For the text-containing cell, return its midpoint in [X, Y] coordinate format. 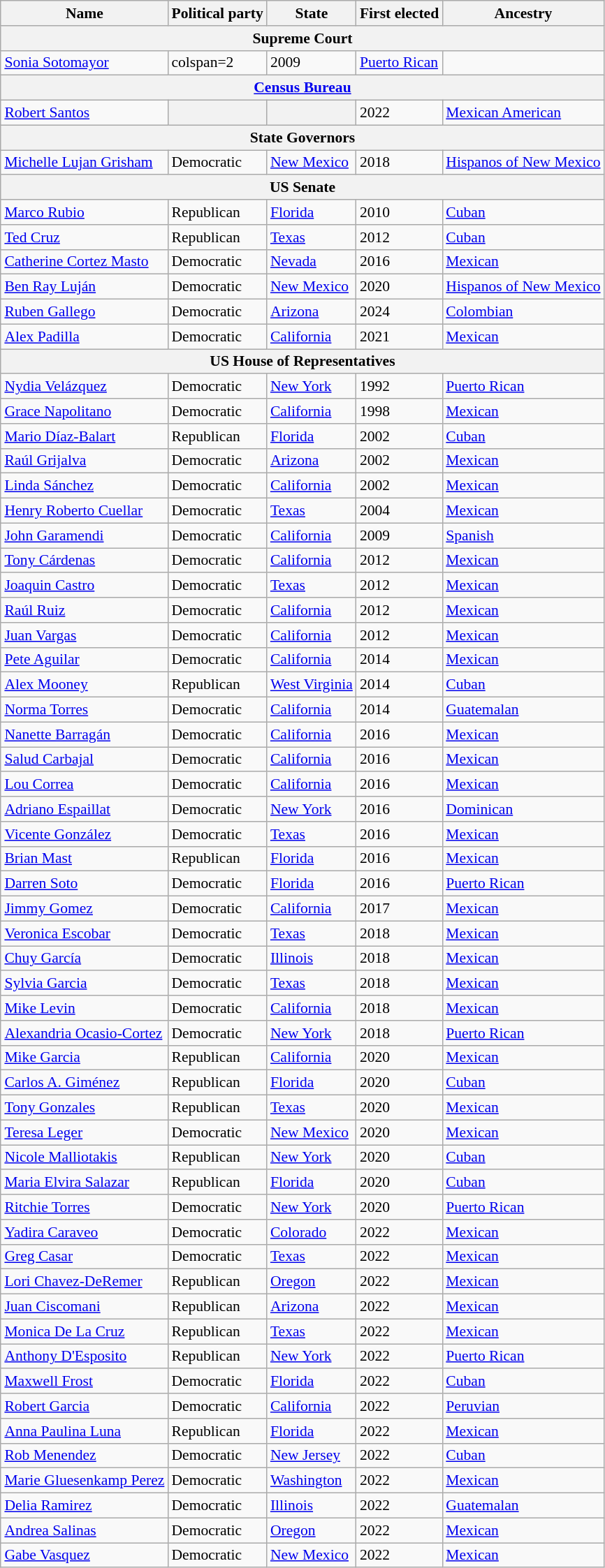
Joaquin Castro [84, 585]
John Garamendi [84, 535]
Mike Levin [84, 1008]
Yadira Caraveo [84, 1232]
Catherine Cortez Masto [84, 262]
2004 [400, 510]
Juan Vargas [84, 635]
New Jersey [312, 1456]
Maxwell Frost [84, 1381]
Ruben Gallego [84, 311]
colspan=2 [217, 63]
2010 [400, 212]
Census Bureau [302, 88]
Greg Casar [84, 1257]
Nevada [312, 262]
Linda Sánchez [84, 486]
Mexican American [523, 112]
Ancestry [523, 13]
Alexandria Ocasio-Cortez [84, 1033]
Ben Ray Luján [84, 287]
Teresa Leger [84, 1132]
Gabe Vasquez [84, 1555]
Mike Garcia [84, 1058]
Adriano Espaillat [84, 809]
Raúl Ruiz [84, 610]
Tony Gonzales [84, 1107]
Veronica Escobar [84, 933]
Norma Torres [84, 709]
US Senate [302, 187]
1992 [400, 386]
Colombian [523, 311]
Vicente González [84, 834]
Jimmy Gomez [84, 908]
Alex Padilla [84, 336]
Lou Correa [84, 784]
State [312, 13]
Nicole Malliotakis [84, 1157]
Delia Ramirez [84, 1505]
Political party [217, 13]
Lori Chavez-DeRemer [84, 1282]
Anna Paulina Luna [84, 1430]
Andrea Salinas [84, 1530]
Darren Soto [84, 884]
Dominican [523, 809]
Nydia Velázquez [84, 386]
Juan Ciscomani [84, 1306]
Monica De La Cruz [84, 1331]
Carlos A. Giménez [84, 1083]
Robert Garcia [84, 1406]
Sonia Sotomayor [84, 63]
2021 [400, 336]
Robert Santos [84, 112]
Nanette Barragán [84, 734]
Alex Mooney [84, 685]
Henry Roberto Cuellar [84, 510]
West Virginia [312, 685]
Colorado [312, 1232]
Name [84, 13]
Grace Napolitano [84, 411]
Salud Carbajal [84, 760]
Washington [312, 1481]
Brian Mast [84, 859]
Rob Menendez [84, 1456]
Peruvian [523, 1406]
State Governors [302, 138]
Ted Cruz [84, 237]
Chuy García [84, 958]
Raúl Grijalva [84, 461]
Marco Rubio [84, 212]
Pete Aguilar [84, 660]
Supreme Court [302, 38]
2024 [400, 311]
US House of Representatives [302, 362]
Maria Elvira Salazar [84, 1182]
Tony Cárdenas [84, 560]
Marie Gluesenkamp Perez [84, 1481]
Spanish [523, 535]
Anthony D'Esposito [84, 1356]
First elected [400, 13]
Sylvia Garcia [84, 983]
Ritchie Torres [84, 1207]
Michelle Lujan Grisham [84, 162]
2017 [400, 908]
Mario Díaz-Balart [84, 436]
1998 [400, 411]
